Capture the cell that displays the provided text and extract its (X, Y) central coordinate. 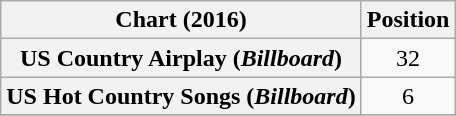
Position (408, 20)
32 (408, 58)
US Hot Country Songs (Billboard) (181, 96)
Chart (2016) (181, 20)
6 (408, 96)
US Country Airplay (Billboard) (181, 58)
